Detect which cell encompasses the target text, then output its [X, Y] center coordinate. 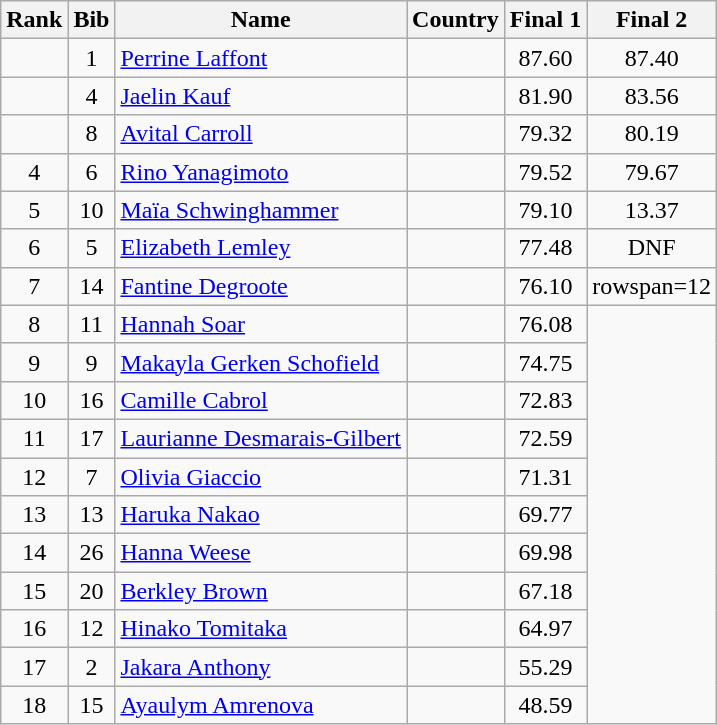
18 [34, 705]
20 [92, 591]
77.48 [545, 248]
Jaelin Kauf [261, 96]
Rino Yanagimoto [261, 172]
Perrine Laffont [261, 58]
83.56 [652, 96]
48.59 [545, 705]
rowspan=12 [652, 286]
1 [92, 58]
69.77 [545, 515]
72.83 [545, 400]
74.75 [545, 362]
Country [456, 20]
Haruka Nakao [261, 515]
79.32 [545, 134]
69.98 [545, 553]
Name [261, 20]
Olivia Giaccio [261, 477]
Final 1 [545, 20]
Final 2 [652, 20]
79.10 [545, 210]
Bib [92, 20]
DNF [652, 248]
55.29 [545, 667]
79.52 [545, 172]
Maïa Schwinghammer [261, 210]
67.18 [545, 591]
87.40 [652, 58]
81.90 [545, 96]
71.31 [545, 477]
76.08 [545, 324]
76.10 [545, 286]
Rank [34, 20]
13.37 [652, 210]
64.97 [545, 629]
Makayla Gerken Schofield [261, 362]
Hinako Tomitaka [261, 629]
Berkley Brown [261, 591]
Hanna Weese [261, 553]
80.19 [652, 134]
Laurianne Desmarais-Gilbert [261, 438]
Ayaulym Amrenova [261, 705]
Camille Cabrol [261, 400]
87.60 [545, 58]
2 [92, 667]
26 [92, 553]
Hannah Soar [261, 324]
72.59 [545, 438]
Avital Carroll [261, 134]
79.67 [652, 172]
Jakara Anthony [261, 667]
Elizabeth Lemley [261, 248]
Fantine Degroote [261, 286]
